Provide the [x, y] coordinate of the cell's center where the given text is located.  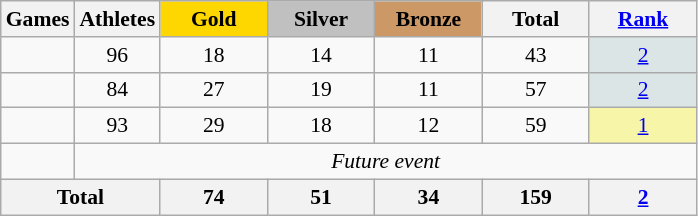
29 [214, 126]
12 [428, 126]
159 [536, 197]
96 [117, 55]
34 [428, 197]
1 [642, 126]
27 [214, 90]
Silver [320, 19]
Bronze [428, 19]
Games [38, 19]
Gold [214, 19]
84 [117, 90]
Future event [385, 162]
57 [536, 90]
43 [536, 55]
19 [320, 90]
59 [536, 126]
14 [320, 55]
74 [214, 197]
Athletes [117, 19]
51 [320, 197]
Rank [642, 19]
93 [117, 126]
